Output the (x, y) coordinate of the center of the cell containing the given text.  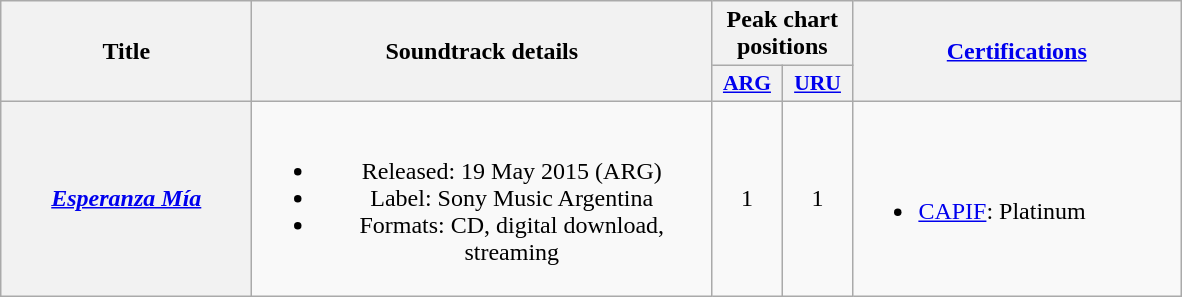
ARG (748, 84)
Peak chart positions (782, 34)
Certifications (1017, 52)
Released: 19 May 2015 (ARG)Label: Sony Music ArgentinaFormats: CD, digital download, streaming (482, 198)
Soundtrack details (482, 52)
CAPIF: Platinum (1017, 198)
Esperanza Mía (126, 198)
Title (126, 52)
URU (818, 84)
